Identify which cell holds the provided text, then report its (X, Y) central coordinate. 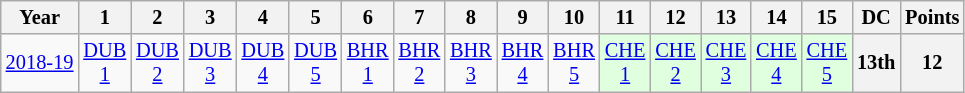
5 (316, 17)
BHR1 (368, 63)
3 (210, 17)
9 (523, 17)
14 (776, 17)
10 (574, 17)
Points (932, 17)
2018-19 (40, 63)
BHR3 (471, 63)
CHE5 (827, 63)
CHE4 (776, 63)
11 (625, 17)
7 (420, 17)
6 (368, 17)
13 (726, 17)
15 (827, 17)
DUB3 (210, 63)
CHE3 (726, 63)
BHR2 (420, 63)
BHR4 (523, 63)
DUB2 (158, 63)
CHE1 (625, 63)
1 (104, 17)
8 (471, 17)
CHE2 (675, 63)
4 (264, 17)
DC (876, 17)
13th (876, 63)
DUB1 (104, 63)
Year (40, 17)
2 (158, 17)
BHR5 (574, 63)
DUB5 (316, 63)
DUB4 (264, 63)
